Extract the (X, Y) coordinate from the center of the cell holding the provided text.  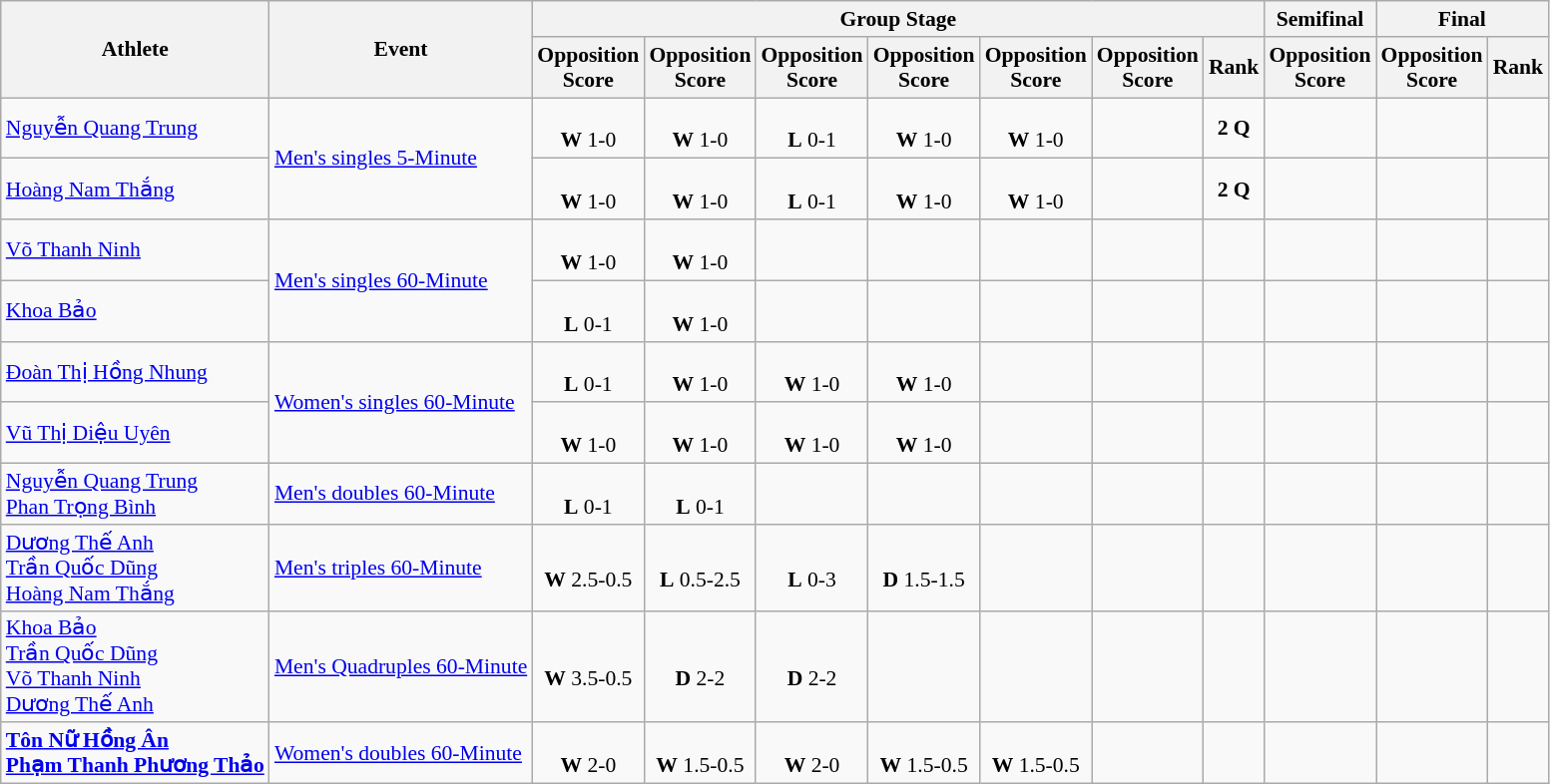
Nguyễn Quang Trung Phan Trọng Bình (136, 495)
L 0.5-2.5 (700, 569)
Final (1463, 19)
Men's triples 60-Minute (401, 569)
Men's Quadruples 60-Minute (401, 666)
Men's singles 5-Minute (401, 159)
Women's doubles 60-Minute (401, 754)
Event (401, 50)
L 0-3 (811, 569)
Tôn Nữ Hồng Ân Phạm Thanh Phương Thảo (136, 754)
Khoa Bảo (136, 311)
Men's singles 60-Minute (401, 280)
Nguyễn Quang Trung (136, 128)
Hoàng Nam Thắng (136, 190)
W 3.5-0.5 (588, 666)
Dương Thế Anh Trần Quốc Dũng Hoàng Nam Thắng (136, 569)
W 2.5-0.5 (588, 569)
Đoàn Thị Hồng Nhung (136, 371)
Semifinal (1319, 19)
Khoa Bảo Trần Quốc Dũng Võ Thanh Ninh Dương Thế Anh (136, 666)
Men's doubles 60-Minute (401, 495)
Vũ Thị Diệu Uyên (136, 433)
Athlete (136, 50)
Women's singles 60-Minute (401, 402)
Võ Thanh Ninh (136, 249)
Group Stage (898, 19)
D 1.5-1.5 (924, 569)
